Determine the [x, y] coordinate at the center of the cell enclosing the given text.  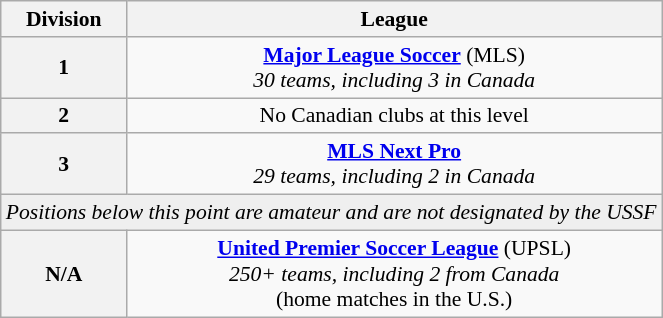
N/A [64, 274]
Division [64, 19]
Positions below this point are amateur and are not designated by the USSF [332, 213]
Major League Soccer (MLS)30 teams, including 3 in Canada [394, 68]
2 [64, 116]
MLS Next Pro29 teams, including 2 in Canada [394, 164]
3 [64, 164]
No Canadian clubs at this level [394, 116]
League [394, 19]
1 [64, 68]
United Premier Soccer League (UPSL)250+ teams, including 2 from Canada (home matches in the U.S.) [394, 274]
